Pinpoint the cell where the given text exists, returning its (x, y) midpoint coordinate. 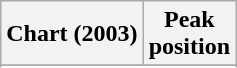
Chart (2003) (72, 34)
Peakposition (189, 34)
